Determine the [X, Y] coordinate at the center of the cell enclosing the given text.  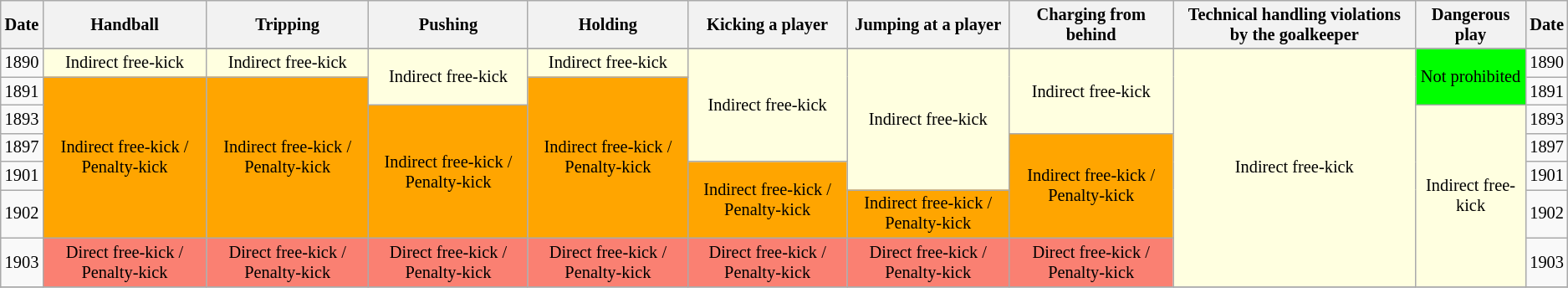
Holding [607, 24]
Handball [125, 24]
Tripping [288, 24]
Not prohibited [1471, 77]
Pushing [448, 24]
Kicking a player [767, 24]
Technical handling violations by the goalkeeper [1295, 24]
Jumping at a player [928, 24]
Charging from behind [1091, 24]
Dangerous play [1471, 24]
